Find where the given text appears and provide that cell's center as [X, Y] coordinate. 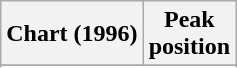
Chart (1996) [72, 34]
Peakposition [189, 34]
